Return [x, y] of the center of cell containing provided text 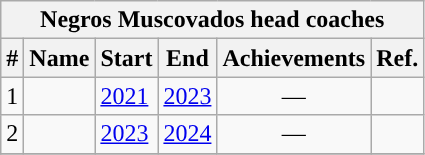
1 [12, 96]
End [188, 58]
# [12, 58]
Name [60, 58]
2024 [188, 134]
Ref. [398, 58]
2021 [126, 96]
Start [126, 58]
Achievements [294, 58]
2 [12, 134]
Negros Muscovados head coaches [212, 20]
